Pinpoint the cell where the given text exists, returning its (X, Y) midpoint coordinate. 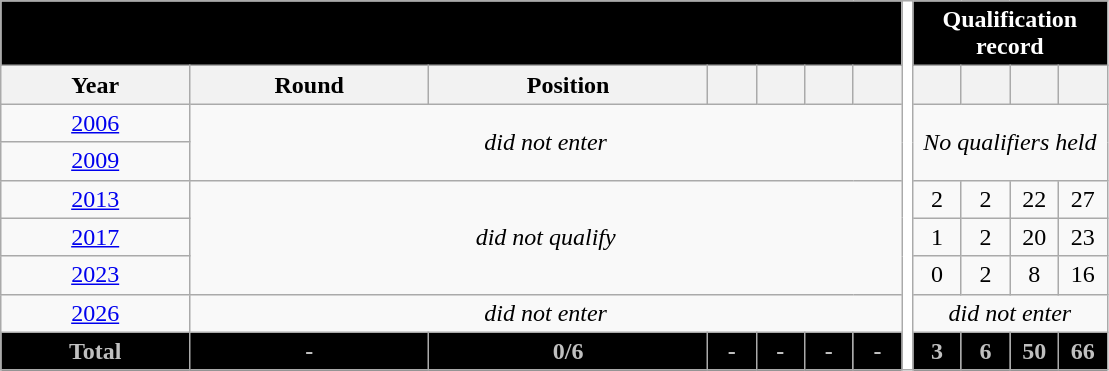
Round (310, 85)
66 (1082, 351)
2013 (96, 199)
No qualifiers held (1010, 142)
8 (1034, 275)
23 (1082, 237)
Total (96, 351)
3 (938, 351)
2006 (96, 123)
27 (1082, 199)
Qualification record (1010, 34)
20 (1034, 237)
1 (938, 237)
did not qualify (546, 237)
Year (96, 85)
16 (1082, 275)
2023 (96, 275)
2026 (96, 313)
2009 (96, 161)
22 (1034, 199)
50 (1034, 351)
2017 (96, 237)
0 (938, 275)
6 (986, 351)
0/6 (568, 351)
Position (568, 85)
